Capture the cell that displays the provided text and extract its [x, y] central coordinate. 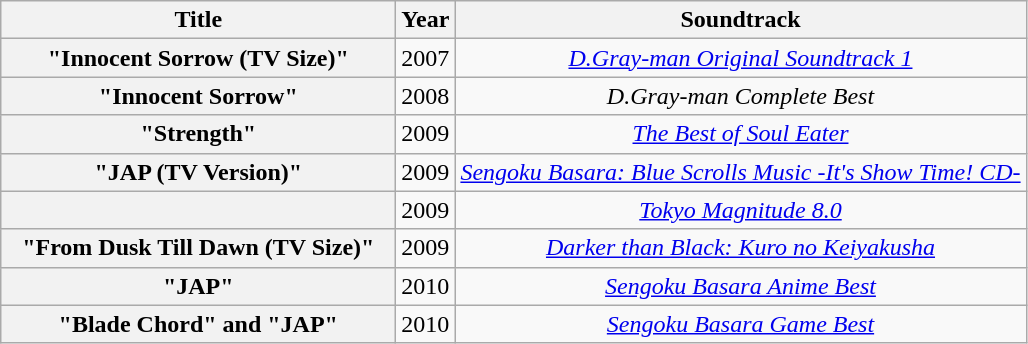
"JAP (TV Version)" [198, 172]
The Best of Soul Eater [740, 134]
"From Dusk Till Dawn (TV Size)" [198, 248]
Sengoku Basara Anime Best [740, 286]
"Blade Chord" and "JAP" [198, 324]
D.Gray-man Original Soundtrack 1 [740, 58]
2007 [426, 58]
Year [426, 20]
"Innocent Sorrow (TV Size)" [198, 58]
Tokyo Magnitude 8.0 [740, 210]
Darker than Black: Kuro no Keiyakusha [740, 248]
"Innocent Sorrow" [198, 96]
2008 [426, 96]
Sengoku Basara: Blue Scrolls Music -It's Show Time! CD- [740, 172]
Soundtrack [740, 20]
D.Gray-man Complete Best [740, 96]
"Strength" [198, 134]
Sengoku Basara Game Best [740, 324]
"JAP" [198, 286]
Title [198, 20]
